Identify which cell holds the provided text, then report its (X, Y) central coordinate. 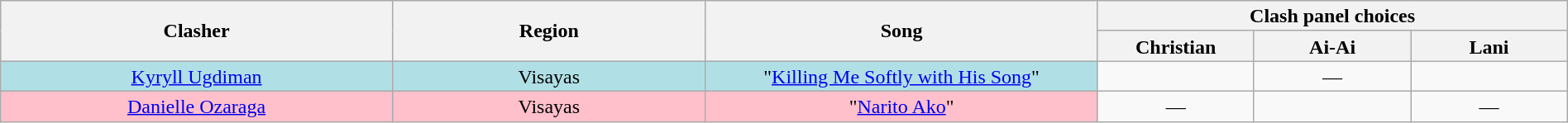
Clasher (197, 31)
Song (901, 31)
"Narito Ako" (901, 106)
Christian (1176, 46)
"Killing Me Softly with His Song" (901, 76)
Lani (1489, 46)
Danielle Ozaraga (197, 106)
Kyryll Ugdiman (197, 76)
Region (549, 31)
Clash panel choices (1332, 17)
Ai-Ai (1331, 46)
